Scan for the cell matching the given text and deliver its [X, Y] coordinate at center. 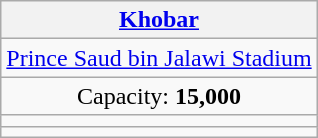
Khobar [159, 20]
Capacity: 15,000 [159, 96]
Prince Saud bin Jalawi Stadium [159, 58]
